Extract the (X, Y) coordinate from the center of the cell holding the provided text.  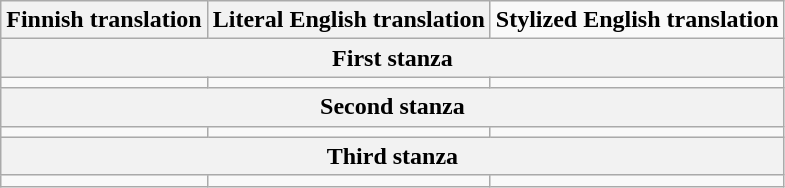
Literal English translation (348, 20)
Finnish translation (104, 20)
First stanza (392, 58)
Second stanza (392, 107)
Stylized English translation (637, 20)
Third stanza (392, 156)
